Extract the (x, y) coordinate from the center of the cell holding the provided text.  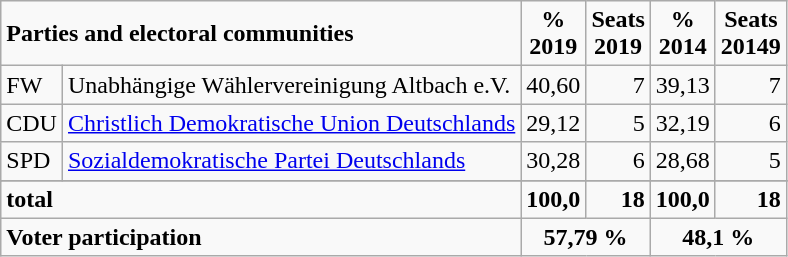
Seats2019 (618, 34)
Unabhängige Wählervereinigung Altbach e.V. (291, 85)
CDU (32, 123)
%2019 (554, 34)
48,1 % (718, 237)
Parties and electoral communities (261, 34)
40,60 (554, 85)
29,12 (554, 123)
Voter participation (261, 237)
Seats20149 (750, 34)
Sozialdemokratische Partei Deutschlands (291, 161)
total (261, 199)
39,13 (682, 85)
57,79 % (586, 237)
30,28 (554, 161)
%2014 (682, 34)
FW (32, 85)
28,68 (682, 161)
32,19 (682, 123)
SPD (32, 161)
Christlich Demokratische Union Deutschlands (291, 123)
